From the cell containing the given text, extract its center point as (x, y) coordinate. 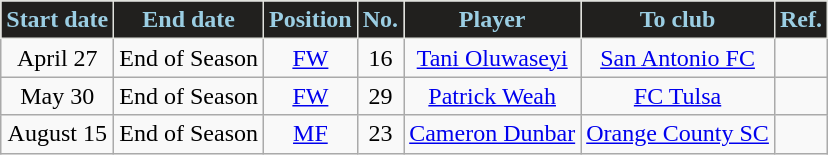
Cameron Dunbar (492, 134)
Patrick Weah (492, 96)
Orange County SC (678, 134)
Tani Oluwaseyi (492, 58)
To club (678, 20)
Ref. (800, 20)
April 27 (58, 58)
Player (492, 20)
16 (380, 58)
May 30 (58, 96)
23 (380, 134)
No. (380, 20)
29 (380, 96)
Position (311, 20)
End date (189, 20)
MF (311, 134)
August 15 (58, 134)
San Antonio FC (678, 58)
FC Tulsa (678, 96)
Start date (58, 20)
